Output the (x, y) coordinate of the center of the cell containing the given text.  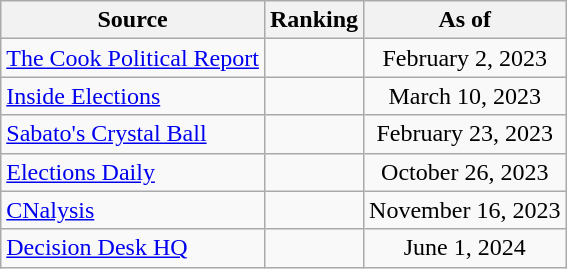
February 23, 2023 (465, 134)
As of (465, 20)
Sabato's Crystal Ball (133, 134)
Decision Desk HQ (133, 248)
November 16, 2023 (465, 210)
Ranking (314, 20)
February 2, 2023 (465, 58)
Inside Elections (133, 96)
The Cook Political Report (133, 58)
Elections Daily (133, 172)
Source (133, 20)
CNalysis (133, 210)
October 26, 2023 (465, 172)
June 1, 2024 (465, 248)
March 10, 2023 (465, 96)
